Return (x, y) of the center of cell containing provided text 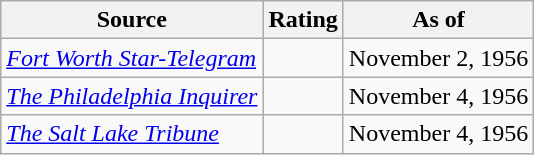
The Salt Lake Tribune (132, 134)
As of (438, 20)
November 2, 1956 (438, 58)
The Philadelphia Inquirer (132, 96)
Rating (303, 20)
Source (132, 20)
Fort Worth Star-Telegram (132, 58)
